Determine the (X, Y) coordinate at the center of the cell enclosing the given text.  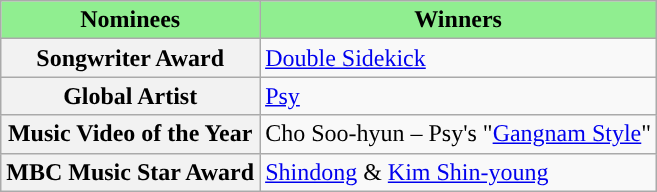
Nominees (130, 20)
Winners (458, 20)
MBC Music Star Award (130, 172)
Songwriter Award (130, 58)
Music Video of the Year (130, 134)
Double Sidekick (458, 58)
Shindong & Kim Shin-young (458, 172)
Global Artist (130, 96)
Cho Soo-hyun – Psy's "Gangnam Style" (458, 134)
Psy (458, 96)
